Output the [x, y] coordinate of the center of the cell containing the given text.  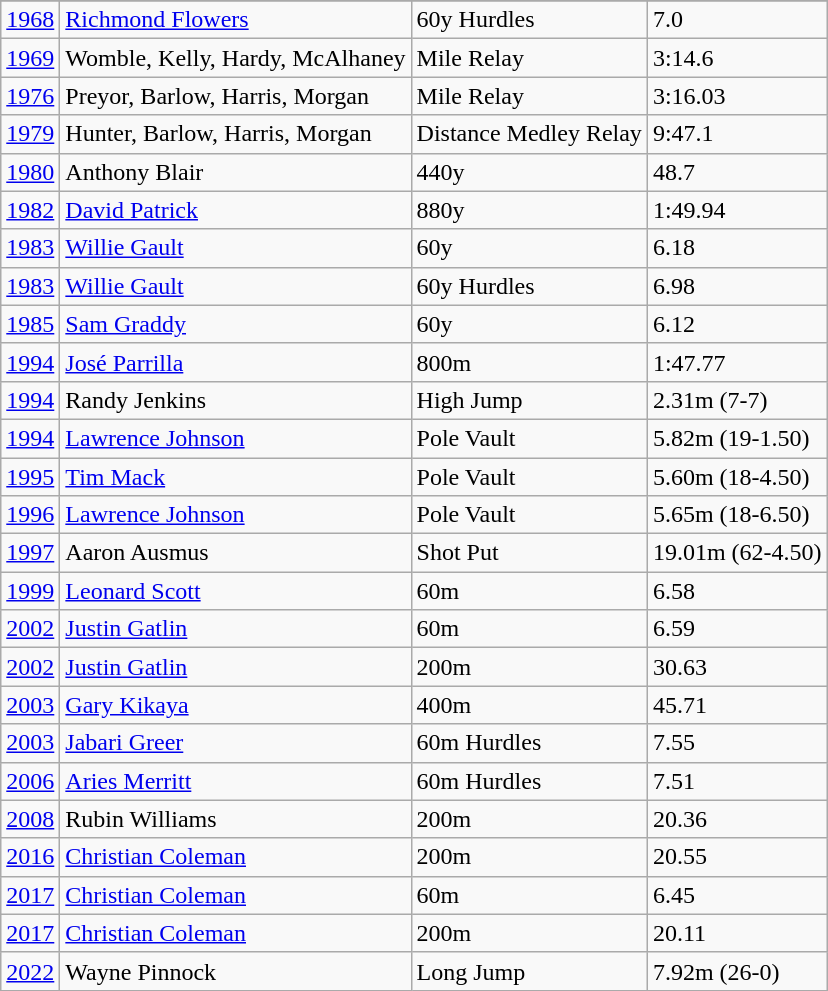
1995 [30, 477]
1979 [30, 134]
5.65m (18-6.50) [737, 515]
Leonard Scott [236, 591]
Randy Jenkins [236, 400]
1968 [30, 20]
Long Jump [529, 971]
6.58 [737, 591]
20.11 [737, 933]
Shot Put [529, 553]
2022 [30, 971]
1:49.94 [737, 210]
6.45 [737, 895]
Gary Kikaya [236, 705]
Womble, Kelly, Hardy, McAlhaney [236, 58]
20.55 [737, 857]
400m [529, 705]
Anthony Blair [236, 172]
1969 [30, 58]
1997 [30, 553]
3:14.6 [737, 58]
Tim Mack [236, 477]
20.36 [737, 819]
7.92m (26-0) [737, 971]
Richmond Flowers [236, 20]
2008 [30, 819]
1982 [30, 210]
Distance Medley Relay [529, 134]
30.63 [737, 667]
High Jump [529, 400]
Aries Merritt [236, 781]
2016 [30, 857]
7.0 [737, 20]
7.51 [737, 781]
Sam Graddy [236, 324]
440y [529, 172]
6.59 [737, 629]
Preyor, Barlow, Harris, Morgan [236, 96]
1976 [30, 96]
1999 [30, 591]
6.12 [737, 324]
48.7 [737, 172]
David Patrick [236, 210]
45.71 [737, 705]
2.31m (7-7) [737, 400]
Wayne Pinnock [236, 971]
3:16.03 [737, 96]
1980 [30, 172]
2006 [30, 781]
Rubin Williams [236, 819]
5.82m (19-1.50) [737, 438]
Hunter, Barlow, Harris, Morgan [236, 134]
6.18 [737, 248]
19.01m (62-4.50) [737, 553]
1985 [30, 324]
7.55 [737, 743]
1996 [30, 515]
5.60m (18-4.50) [737, 477]
Jabari Greer [236, 743]
6.98 [737, 286]
800m [529, 362]
9:47.1 [737, 134]
José Parrilla [236, 362]
Aaron Ausmus [236, 553]
880y [529, 210]
1:47.77 [737, 362]
